Capture the cell that displays the provided text and extract its (X, Y) central coordinate. 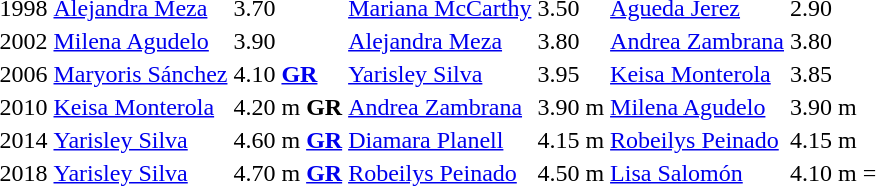
Alejandra Meza (440, 41)
3.90 m (571, 107)
Maryoris Sánchez (140, 74)
Diamara Planell (440, 140)
3.90 (288, 41)
4.15 m (571, 140)
4.20 m GR (288, 107)
3.80 (571, 41)
Robeilys Peinado (698, 140)
4.60 m GR (288, 140)
4.10 GR (288, 74)
3.95 (571, 74)
